Scan for the cell matching the given text and deliver its (x, y) coordinate at center. 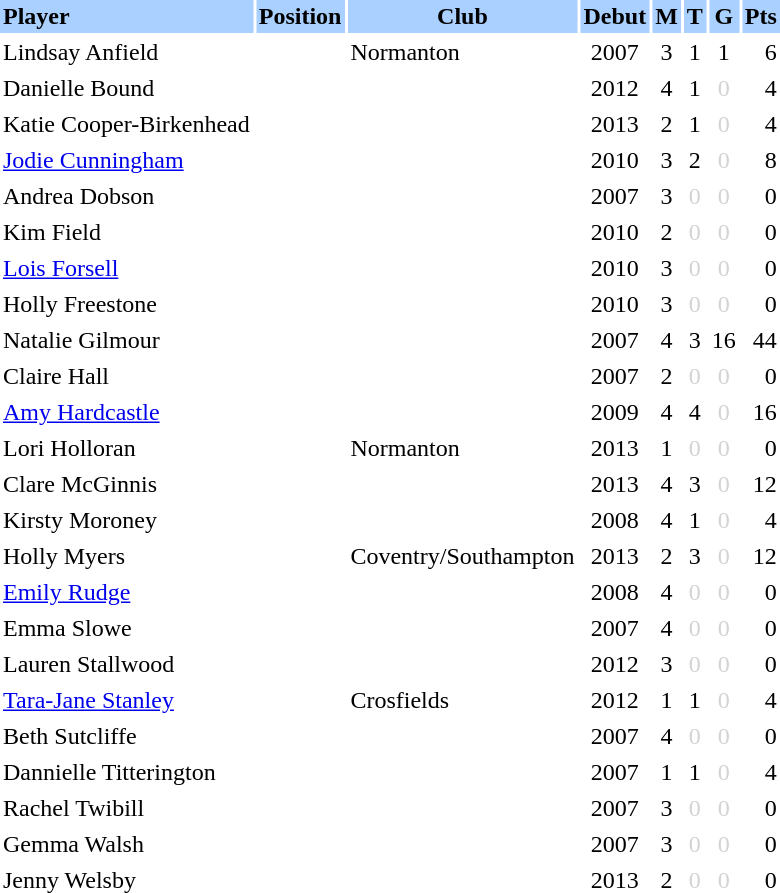
Lois Forsell (126, 268)
6 (761, 52)
Debut (614, 16)
44 (761, 340)
Katie Cooper-Birkenhead (126, 124)
Player (126, 16)
Pts (761, 16)
Amy Hardcastle (126, 412)
Clare McGinnis (126, 484)
Lori Holloran (126, 448)
Holly Freestone (126, 304)
M (666, 16)
Holly Myers (126, 556)
Jodie Cunningham (126, 160)
Rachel Twibill (126, 808)
Claire Hall (126, 376)
G (724, 16)
Kirsty Moroney (126, 520)
Natalie Gilmour (126, 340)
Gemma Walsh (126, 844)
8 (761, 160)
Tara-Jane Stanley (126, 700)
Club (462, 16)
2009 (614, 412)
Lindsay Anfield (126, 52)
Lauren Stallwood (126, 664)
T (695, 16)
Danielle Bound (126, 88)
Emma Slowe (126, 628)
Coventry/Southampton (462, 556)
Emily Rudge (126, 592)
Dannielle Titterington (126, 772)
Position (300, 16)
Kim Field (126, 232)
Beth Sutcliffe (126, 736)
Andrea Dobson (126, 196)
Crosfields (462, 700)
